Capture the cell that displays the provided text and extract its [x, y] central coordinate. 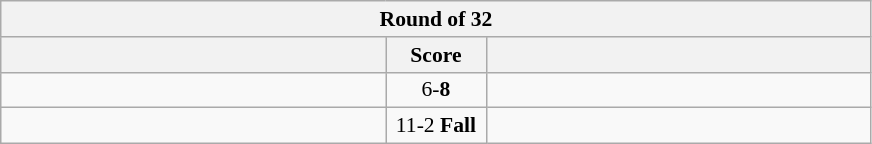
Score [436, 55]
Round of 32 [436, 19]
11-2 Fall [436, 126]
6-8 [436, 90]
